From the cell containing the given text, extract its center point as (x, y) coordinate. 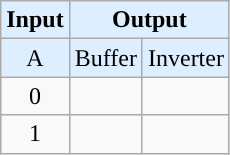
0 (35, 96)
Buffer (106, 58)
Inverter (186, 58)
Output (149, 20)
Input (35, 20)
1 (35, 134)
A (35, 58)
